From the cell containing the given text, extract its center point as (x, y) coordinate. 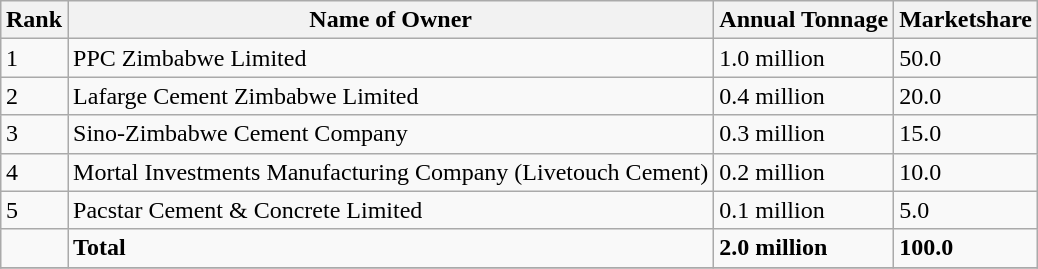
3 (34, 134)
0.3 million (804, 134)
Pacstar Cement & Concrete Limited (391, 210)
Rank (34, 20)
Total (391, 248)
2.0 million (804, 248)
0.4 million (804, 96)
50.0 (966, 58)
15.0 (966, 134)
1.0 million (804, 58)
1 (34, 58)
5 (34, 210)
Marketshare (966, 20)
4 (34, 172)
PPC Zimbabwe Limited (391, 58)
0.2 million (804, 172)
0.1 million (804, 210)
5.0 (966, 210)
2 (34, 96)
Mortal Investments Manufacturing Company (Livetouch Cement) (391, 172)
Annual Tonnage (804, 20)
100.0 (966, 248)
20.0 (966, 96)
Name of Owner (391, 20)
Lafarge Cement Zimbabwe Limited (391, 96)
Sino-Zimbabwe Cement Company (391, 134)
10.0 (966, 172)
